Return the [X, Y] coordinate for the center point of the cell that contains the specified text.  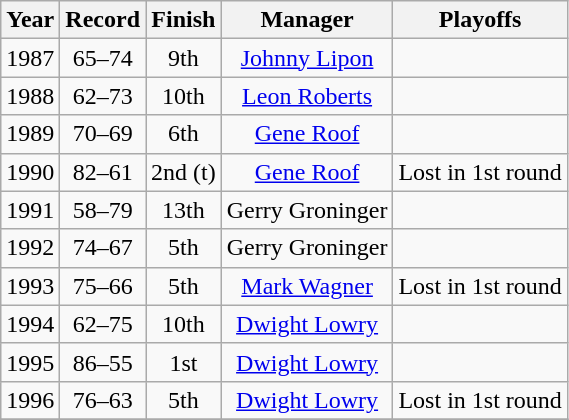
62–73 [103, 96]
1990 [30, 172]
58–79 [103, 210]
1992 [30, 248]
86–55 [103, 362]
2nd (t) [184, 172]
1988 [30, 96]
Leon Roberts [307, 96]
Record [103, 20]
1995 [30, 362]
62–75 [103, 324]
Finish [184, 20]
Mark Wagner [307, 286]
74–67 [103, 248]
82–61 [103, 172]
75–66 [103, 286]
1994 [30, 324]
1991 [30, 210]
Manager [307, 20]
65–74 [103, 58]
1989 [30, 134]
70–69 [103, 134]
Playoffs [480, 20]
1st [184, 362]
1987 [30, 58]
1996 [30, 400]
Year [30, 20]
13th [184, 210]
76–63 [103, 400]
Johnny Lipon [307, 58]
1993 [30, 286]
9th [184, 58]
6th [184, 134]
